Return (X, Y) of the center of cell containing provided text 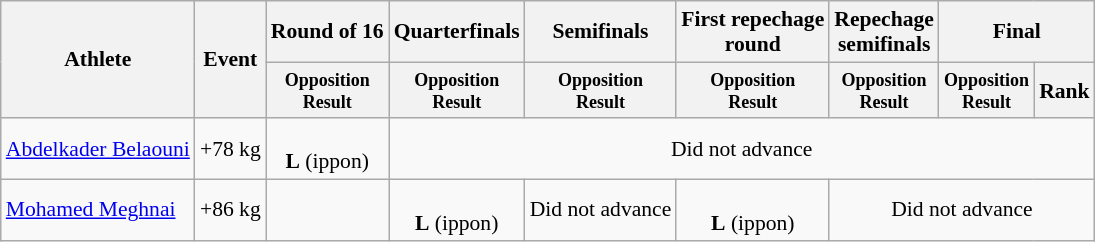
Abdelkader Belaouni (98, 150)
Event (230, 60)
Semifinals (601, 32)
Athlete (98, 60)
Final (1017, 32)
Round of 16 (328, 32)
First repechage round (752, 32)
Mohamed Meghnai (98, 210)
Rank (1064, 90)
+78 kg (230, 150)
+86 kg (230, 210)
Quarterfinals (457, 32)
Repechage semifinals (884, 32)
